Search for the cell housing the specified text and yield its (x, y) center coordinate. 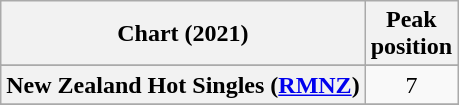
7 (411, 85)
Peakposition (411, 34)
Chart (2021) (183, 34)
New Zealand Hot Singles (RMNZ) (183, 85)
